Extract the [x, y] coordinate from the center of the cell holding the provided text.  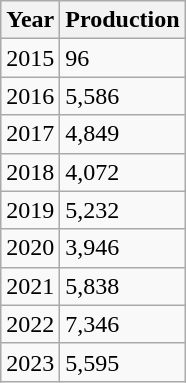
2015 [30, 58]
2019 [30, 210]
2020 [30, 248]
2022 [30, 324]
2018 [30, 172]
5,595 [122, 362]
2021 [30, 286]
Year [30, 20]
5,838 [122, 286]
3,946 [122, 248]
2017 [30, 134]
5,232 [122, 210]
5,586 [122, 96]
7,346 [122, 324]
4,849 [122, 134]
2023 [30, 362]
2016 [30, 96]
Production [122, 20]
96 [122, 58]
4,072 [122, 172]
